Return the [X, Y] coordinate for the center point of the cell that contains the specified text.  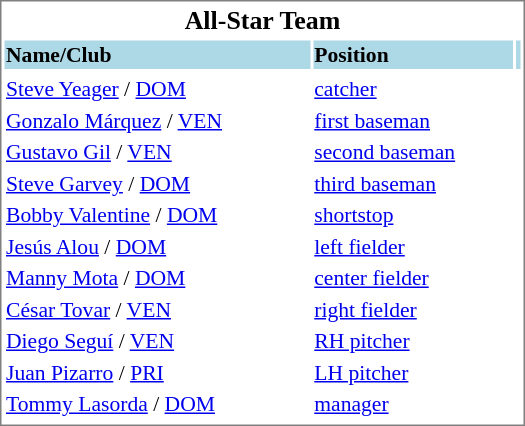
right fielder [414, 310]
All-Star Team [262, 20]
César Tovar / VEN [156, 310]
LH pitcher [414, 372]
Manny Mota / DOM [156, 278]
Steve Yeager / DOM [156, 89]
RH pitcher [414, 341]
Gonzalo Márquez / VEN [156, 120]
third baseman [414, 184]
shortstop [414, 215]
catcher [414, 89]
left fielder [414, 246]
Position [414, 54]
Gustavo Gil / VEN [156, 152]
Bobby Valentine / DOM [156, 215]
center fielder [414, 278]
second baseman [414, 152]
Juan Pizarro / PRI [156, 372]
manager [414, 404]
Tommy Lasorda / DOM [156, 404]
Name/Club [156, 54]
Steve Garvey / DOM [156, 184]
Jesús Alou / DOM [156, 246]
Diego Seguí / VEN [156, 341]
first baseman [414, 120]
